Provide the [x, y] coordinate of the cell's center where the given text is located.  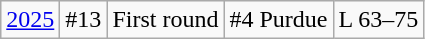
#13 [84, 20]
2025 [30, 20]
L 63–75 [378, 20]
#4 Purdue [278, 20]
First round [166, 20]
